Pinpoint the cell where the given text exists, returning its [X, Y] midpoint coordinate. 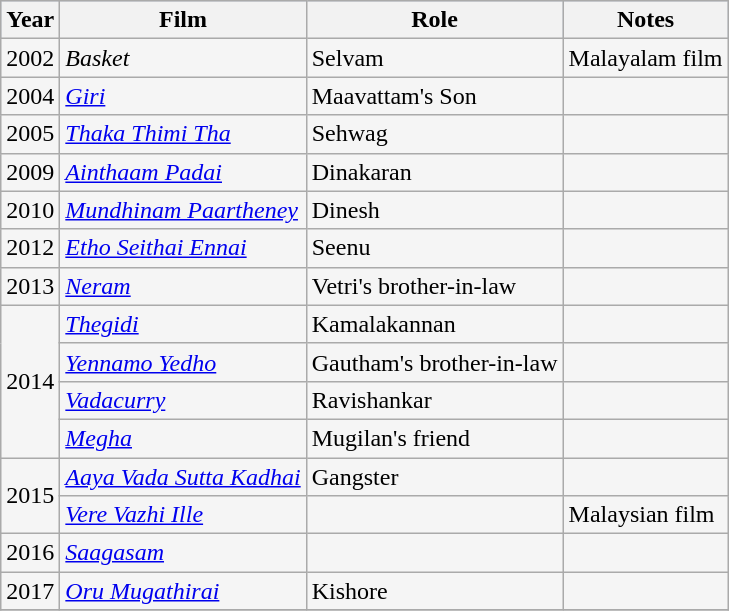
Ravishankar [434, 400]
Saagasam [183, 553]
Dinesh [434, 210]
Gautham's brother-in-law [434, 362]
Notes [646, 20]
2016 [30, 553]
Oru Mugathirai [183, 591]
Malayalam film [646, 58]
Neram [183, 286]
Aaya Vada Sutta Kadhai [183, 477]
Dinakaran [434, 172]
Thaka Thimi Tha [183, 134]
2013 [30, 286]
2005 [30, 134]
2002 [30, 58]
Ainthaam Padai [183, 172]
Vere Vazhi Ille [183, 515]
2004 [30, 96]
Sehwag [434, 134]
Yennamo Yedho [183, 362]
Giri [183, 96]
Selvam [434, 58]
Mundhinam Paartheney [183, 210]
Kamalakannan [434, 324]
Basket [183, 58]
2014 [30, 381]
Seenu [434, 248]
Kishore [434, 591]
Year [30, 20]
2015 [30, 496]
Gangster [434, 477]
Megha [183, 438]
Vadacurry [183, 400]
Maavattam's Son [434, 96]
Vetri's brother-in-law [434, 286]
Etho Seithai Ennai [183, 248]
2009 [30, 172]
Role [434, 20]
2010 [30, 210]
Mugilan's friend [434, 438]
Thegidi [183, 324]
Film [183, 20]
2017 [30, 591]
2012 [30, 248]
Malaysian film [646, 515]
